For the text-containing cell, return its midpoint in (x, y) coordinate format. 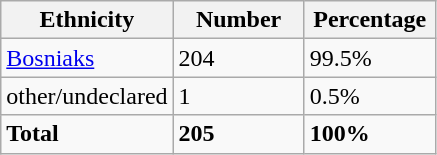
204 (238, 58)
205 (238, 134)
Ethnicity (87, 20)
99.5% (370, 58)
0.5% (370, 96)
Total (87, 134)
1 (238, 96)
100% (370, 134)
other/undeclared (87, 96)
Percentage (370, 20)
Number (238, 20)
Bosniaks (87, 58)
